Output the (x, y) coordinate of the center of the cell containing the given text.  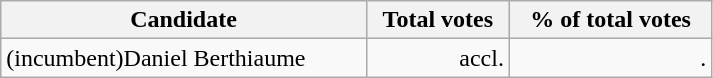
accl. (438, 58)
Candidate (184, 20)
Total votes (438, 20)
. (610, 58)
(incumbent)Daniel Berthiaume (184, 58)
% of total votes (610, 20)
